Locate the cell with the specified text and output its (x, y) center coordinate. 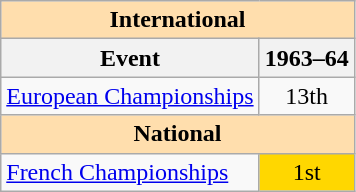
1963–64 (306, 58)
Event (130, 58)
French Championships (130, 172)
1st (306, 172)
International (178, 20)
European Championships (130, 96)
National (178, 134)
13th (306, 96)
